Find where the given text appears and provide that cell's center as (x, y) coordinate. 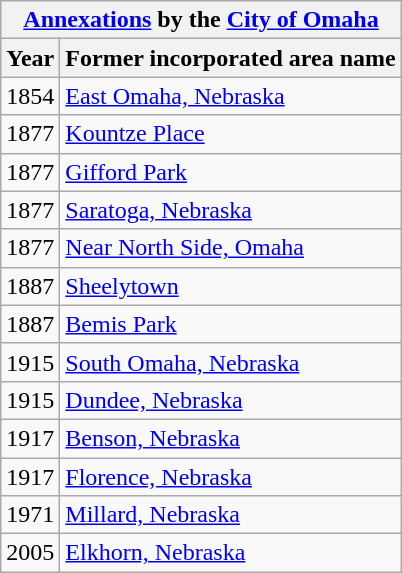
Kountze Place (230, 134)
Gifford Park (230, 172)
Bemis Park (230, 324)
Annexations by the City of Omaha (201, 20)
Saratoga, Nebraska (230, 210)
Benson, Nebraska (230, 438)
South Omaha, Nebraska (230, 362)
Year (30, 58)
Near North Side, Omaha (230, 248)
Millard, Nebraska (230, 515)
1971 (30, 515)
1854 (30, 96)
East Omaha, Nebraska (230, 96)
Dundee, Nebraska (230, 400)
Sheelytown (230, 286)
Elkhorn, Nebraska (230, 553)
2005 (30, 553)
Former incorporated area name (230, 58)
Florence, Nebraska (230, 477)
